Extract the [X, Y] coordinate from the center of the cell holding the provided text.  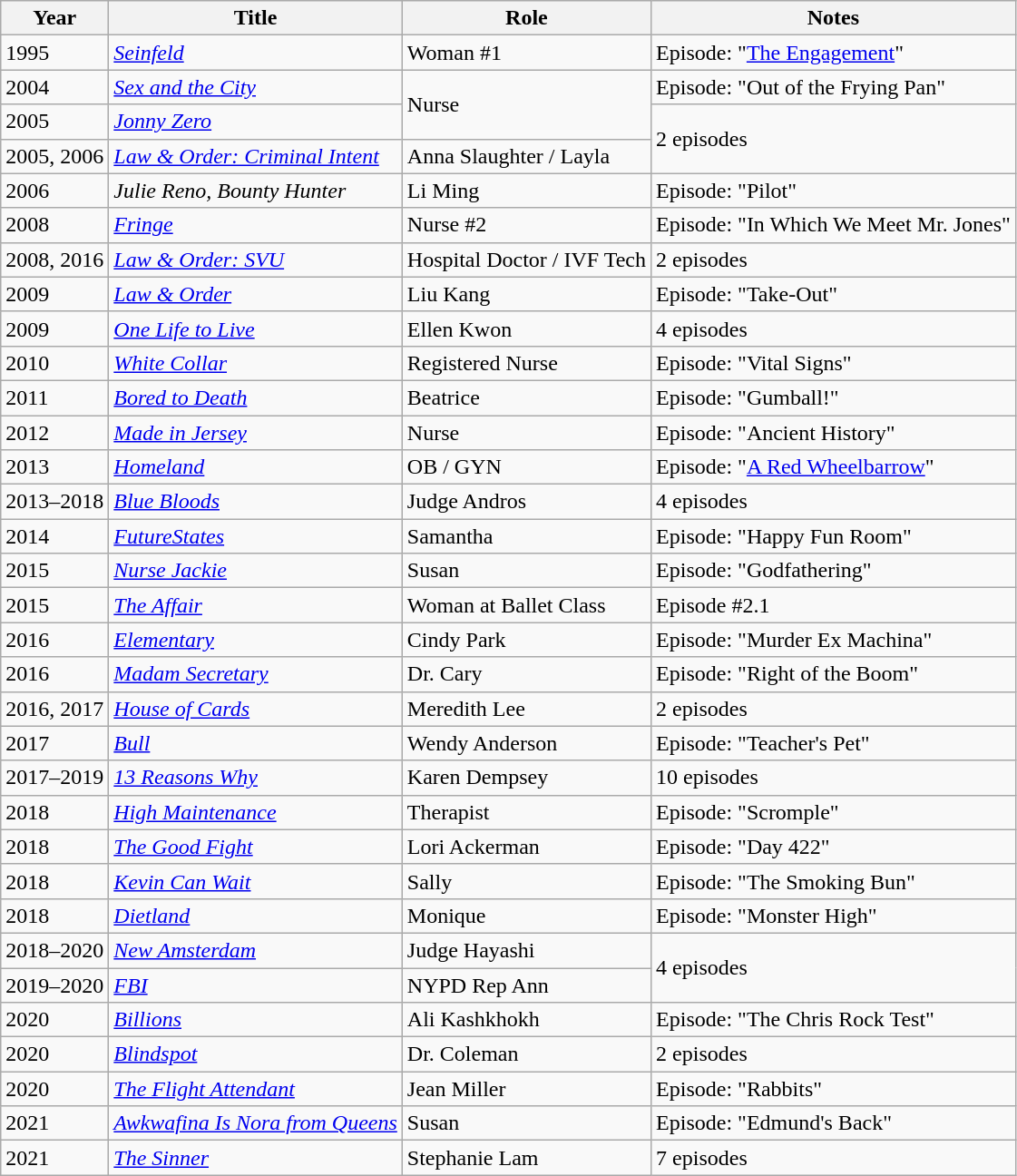
2005 [54, 122]
2017–2019 [54, 778]
Episode: "Ancient History" [834, 433]
Samantha [526, 536]
2013–2018 [54, 502]
High Maintenance [256, 812]
2011 [54, 397]
Episode: "Monster High" [834, 916]
Nurse #2 [526, 225]
Blindspot [256, 1054]
Episode: "Teacher's Pet" [834, 743]
Made in Jersey [256, 433]
Billions [256, 1020]
2018–2020 [54, 950]
Bull [256, 743]
Notes [834, 18]
Title [256, 18]
2005, 2006 [54, 156]
Episode: "Edmund's Back" [834, 1123]
OB / GYN [526, 467]
Episode: "Godfathering" [834, 571]
Episode: "The Chris Rock Test" [834, 1020]
13 Reasons Why [256, 778]
Wendy Anderson [526, 743]
Judge Andros [526, 502]
White Collar [256, 363]
2012 [54, 433]
2008 [54, 225]
Episode: "Murder Ex Machina" [834, 640]
Episode: "Scromple" [834, 812]
10 episodes [834, 778]
7 episodes [834, 1158]
Monique [526, 916]
Nurse Jackie [256, 571]
Episode: "A Red Wheelbarrow" [834, 467]
Dr. Cary [526, 674]
Ellen Kwon [526, 328]
FBI [256, 985]
Role [526, 18]
Seinfeld [256, 53]
Karen Dempsey [526, 778]
NYPD Rep Ann [526, 985]
1995 [54, 53]
Registered Nurse [526, 363]
Stephanie Lam [526, 1158]
Kevin Can Wait [256, 881]
Fringe [256, 225]
Law & Order: SVU [256, 260]
Law & Order [256, 294]
2004 [54, 87]
One Life to Live [256, 328]
Law & Order: Criminal Intent [256, 156]
The Sinner [256, 1158]
Year [54, 18]
Episode: "Gumball!" [834, 397]
Cindy Park [526, 640]
Lori Ackerman [526, 847]
Li Ming [526, 191]
Episode: "Right of the Boom" [834, 674]
Blue Bloods [256, 502]
Anna Slaughter / Layla [526, 156]
Episode: "Pilot" [834, 191]
Hospital Doctor / IVF Tech [526, 260]
2019–2020 [54, 985]
Beatrice [526, 397]
Episode: "Rabbits" [834, 1089]
Therapist [526, 812]
Ali Kashkhokh [526, 1020]
Sex and the City [256, 87]
2008, 2016 [54, 260]
Dr. Coleman [526, 1054]
2016, 2017 [54, 709]
Jonny Zero [256, 122]
Episode: "In Which We Meet Mr. Jones" [834, 225]
Bored to Death [256, 397]
Episode: "Take-Out" [834, 294]
Episode: "The Smoking Bun" [834, 881]
Awkwafina Is Nora from Queens [256, 1123]
2014 [54, 536]
Episode: "Out of the Frying Pan" [834, 87]
2017 [54, 743]
2013 [54, 467]
Judge Hayashi [526, 950]
Episode: "Day 422" [834, 847]
Julie Reno, Bounty Hunter [256, 191]
Madam Secretary [256, 674]
2010 [54, 363]
Sally [526, 881]
Woman at Ballet Class [526, 605]
Episode: "The Engagement" [834, 53]
The Good Fight [256, 847]
FutureStates [256, 536]
House of Cards [256, 709]
Jean Miller [526, 1089]
Homeland [256, 467]
Woman #1 [526, 53]
The Flight Attendant [256, 1089]
Liu Kang [526, 294]
2006 [54, 191]
Elementary [256, 640]
Dietland [256, 916]
Episode #2.1 [834, 605]
New Amsterdam [256, 950]
Episode: "Vital Signs" [834, 363]
Episode: "Happy Fun Room" [834, 536]
Meredith Lee [526, 709]
The Affair [256, 605]
